Output the (x, y) coordinate of the center of the cell containing the given text.  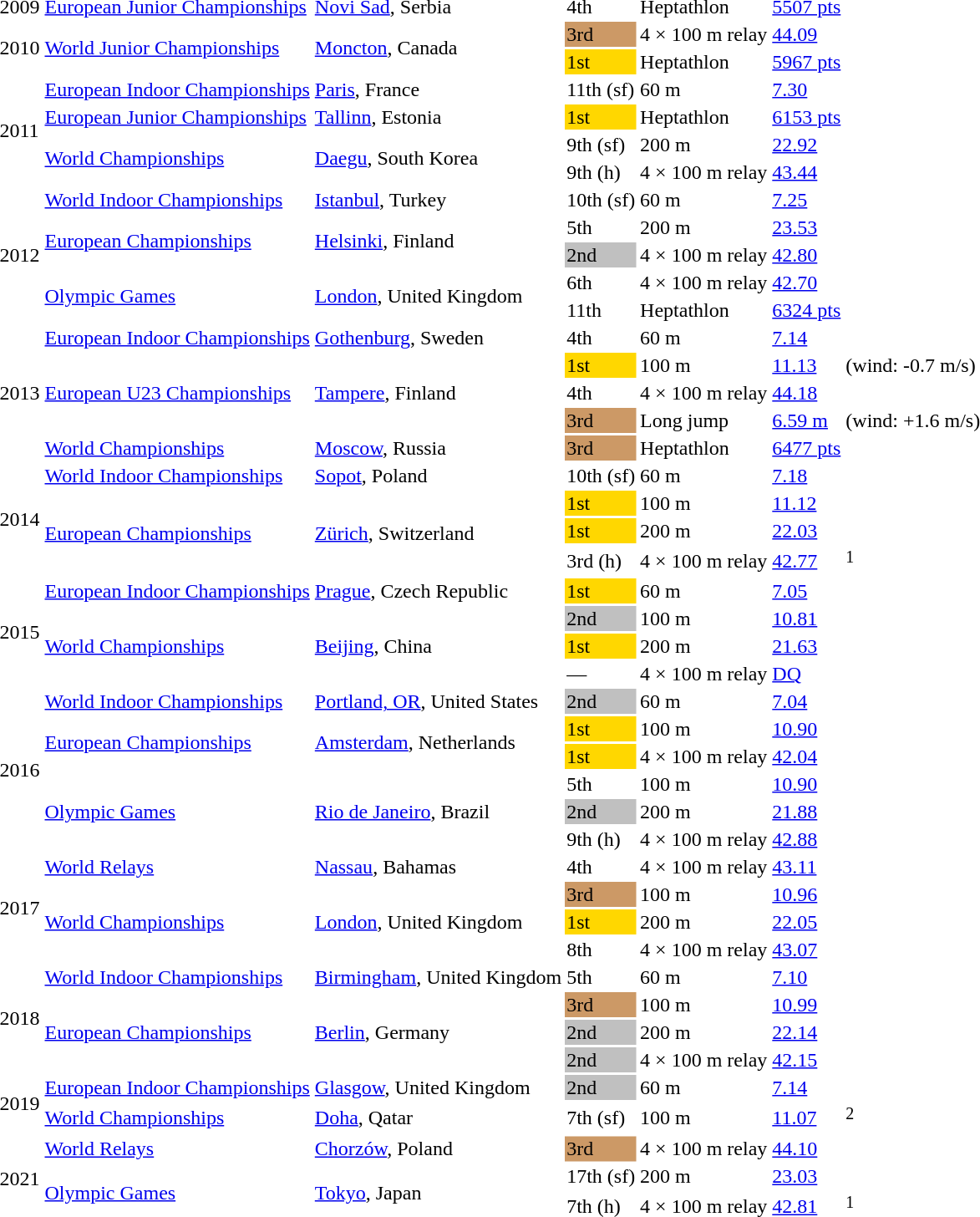
7.05 (807, 591)
42.80 (807, 255)
17th (sf) (602, 1176)
42.04 (807, 756)
44.18 (807, 393)
Paris, France (438, 89)
23.53 (807, 227)
Amsterdam, Netherlands (438, 742)
Tallinn, Estonia (438, 117)
11th (602, 310)
7.25 (807, 200)
3rd (h) (602, 561)
22.03 (807, 531)
22.05 (807, 922)
6153 pts (807, 117)
6th (602, 283)
Birmingham, United Kingdom (438, 977)
7.10 (807, 977)
8th (602, 950)
DQ (807, 674)
Berlin, Germany (438, 1032)
11.13 (807, 365)
Moncton, Canada (438, 48)
Chorzów, Poland (438, 1148)
6477 pts (807, 448)
11.12 (807, 503)
Daegu, South Korea (438, 159)
5967 pts (807, 62)
7.18 (807, 476)
21.88 (807, 812)
22.92 (807, 145)
42.15 (807, 1060)
Glasgow, United Kingdom (438, 1087)
10.81 (807, 619)
Nassau, Bahamas (438, 867)
44.10 (807, 1148)
10.99 (807, 1005)
43.44 (807, 172)
21.63 (807, 646)
Zürich, Switzerland (438, 533)
44.09 (807, 34)
European Junior Championships (177, 117)
Sopot, Poland (438, 476)
7.04 (807, 701)
Gothenburg, Sweden (438, 338)
European U23 Championships (177, 393)
Rio de Janeiro, Brazil (438, 812)
11th (sf) (602, 89)
42.70 (807, 283)
9th (sf) (602, 145)
23.03 (807, 1176)
6.59 m (807, 420)
Helsinki, Finland (438, 241)
22.14 (807, 1032)
Tampere, Finland (438, 393)
— (602, 674)
Doha, Qatar (438, 1118)
World Junior Championships (177, 48)
Istanbul, Turkey (438, 200)
42.88 (807, 839)
43.11 (807, 867)
42.77 (807, 561)
Long jump (703, 420)
Beijing, China (438, 646)
Prague, Czech Republic (438, 591)
7.30 (807, 89)
10.96 (807, 894)
Portland, OR, United States (438, 701)
Moscow, Russia (438, 448)
6324 pts (807, 310)
11.07 (807, 1118)
7th (sf) (602, 1118)
43.07 (807, 950)
